Return (x, y) of the center of cell containing provided text 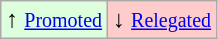
↑ Promoted (54, 20)
↓ Relegated (162, 20)
